Scan for the cell matching the given text and deliver its [X, Y] coordinate at center. 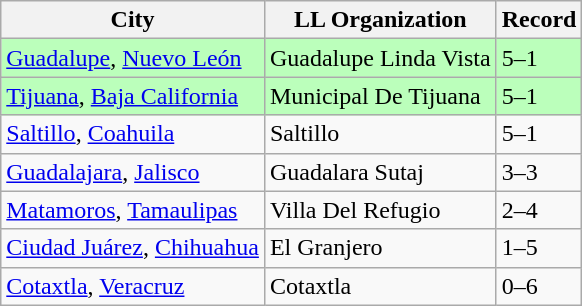
Record [539, 20]
Ciudad Juárez, Chihuahua [133, 248]
Saltillo [380, 134]
Saltillo, Coahuila [133, 134]
Guadalara Sutaj [380, 172]
Villa Del Refugio [380, 210]
2–4 [539, 210]
Guadalajara, Jalisco [133, 172]
Guadalupe, Nuevo León [133, 58]
1–5 [539, 248]
0–6 [539, 286]
LL Organization [380, 20]
Guadalupe Linda Vista [380, 58]
Tijuana, Baja California [133, 96]
Municipal De Tijuana [380, 96]
City [133, 20]
Matamoros, Tamaulipas [133, 210]
Cotaxtla [380, 286]
3–3 [539, 172]
Cotaxtla, Veracruz [133, 286]
El Granjero [380, 248]
